Return (x, y) of the center of cell containing provided text 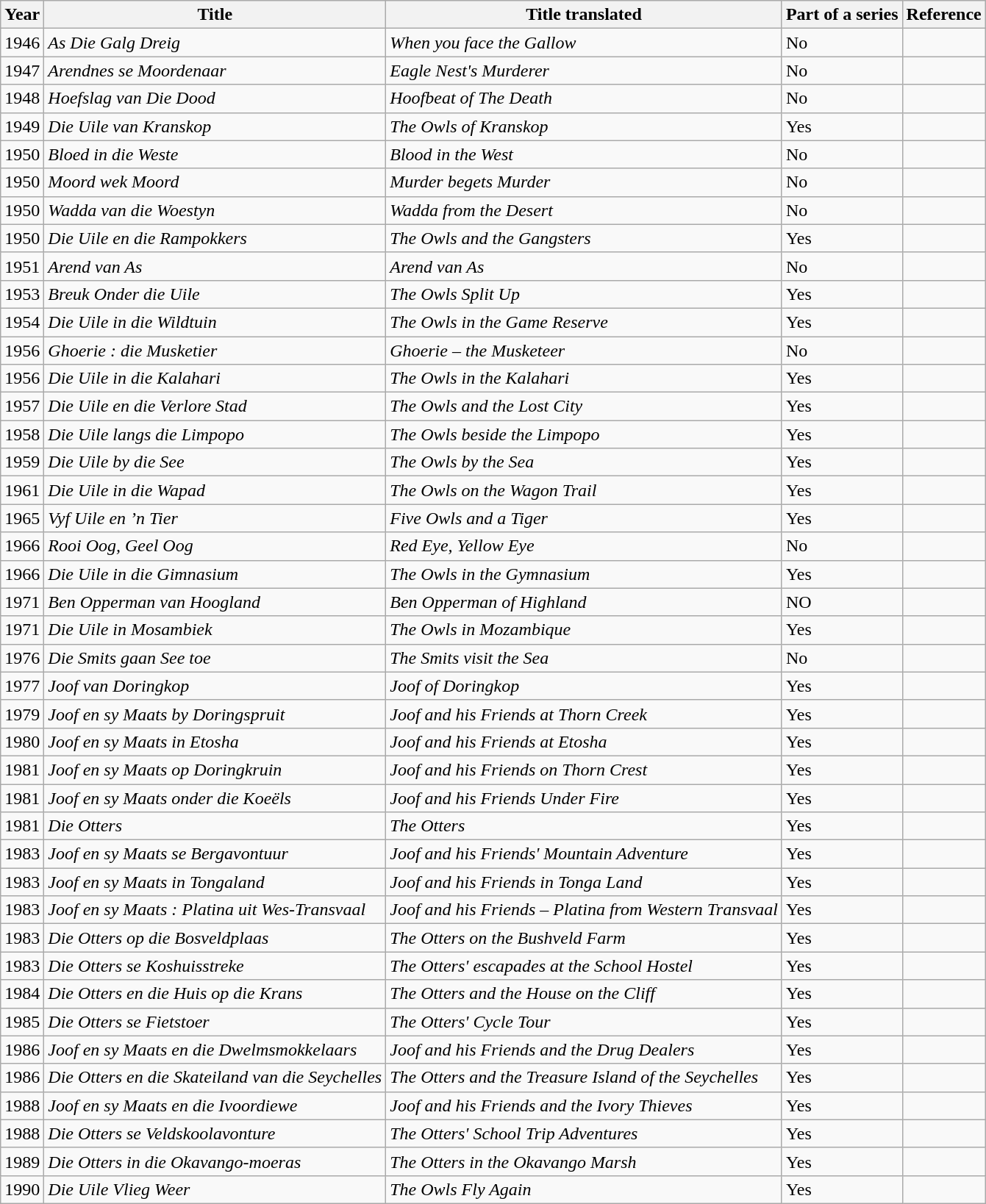
Joof and his Friends on Thorn Crest (584, 770)
Die Uile langs die Limpopo (215, 434)
Joof and his Friends' Mountain Adventure (584, 854)
Die Uile en die Verlore Stad (215, 406)
1976 (22, 658)
The Otters (584, 826)
Joof en sy Maats by Doringspruit (215, 714)
Reference (944, 15)
Arendnes se Moordenaar (215, 71)
Joof and his Friends Under Fire (584, 798)
NO (842, 602)
Vyf Uile en ’n Tier (215, 518)
Wadda van die Woestyn (215, 210)
1984 (22, 994)
Year (22, 15)
The Owls in Mozambique (584, 630)
1959 (22, 462)
Breuk Onder die Uile (215, 294)
The Owls and the Lost City (584, 406)
Joof en sy Maats en die Dwelmsmokkelaars (215, 1050)
Hoefslag van Die Dood (215, 98)
1979 (22, 714)
1961 (22, 490)
Die Uile in Mosambiek (215, 630)
The Owls on the Wagon Trail (584, 490)
Hoofbeat of The Death (584, 98)
The Otters' Cycle Tour (584, 1022)
1946 (22, 43)
Red Eye, Yellow Eye (584, 546)
Ghoerie : die Musketier (215, 351)
The Otters in the Okavango Marsh (584, 1161)
The Owls by the Sea (584, 462)
The Owls in the Kalahari (584, 379)
The Owls and the Gangsters (584, 238)
The Smits visit the Sea (584, 658)
Moord wek Moord (215, 182)
Murder begets Murder (584, 182)
Joof en sy Maats in Tongaland (215, 882)
Joof en sy Maats in Etosha (215, 742)
The Owls in the Game Reserve (584, 322)
Die Uile by die See (215, 462)
The Otters' escapades at the School Hostel (584, 966)
Die Uile in die Kalahari (215, 379)
1990 (22, 1189)
Blood in the West (584, 154)
Die Otters se Koshuisstreke (215, 966)
The Owls Fly Again (584, 1189)
Joof and his Friends at Thorn Creek (584, 714)
1948 (22, 98)
Die Uile Vlieg Weer (215, 1189)
Joof en sy Maats en die Ivoordiewe (215, 1106)
1954 (22, 322)
Joof and his Friends at Etosha (584, 742)
1977 (22, 686)
Die Otters (215, 826)
As Die Galg Dreig (215, 43)
1989 (22, 1161)
Die Uile in die Wildtuin (215, 322)
Die Otters se Fietstoer (215, 1022)
Title (215, 15)
Die Otters in die Okavango-moeras (215, 1161)
1958 (22, 434)
Joof and his Friends – Platina from Western Transvaal (584, 910)
Part of a series (842, 15)
Wadda from the Desert (584, 210)
1957 (22, 406)
Rooi Oog, Geel Oog (215, 546)
Joof and his Friends and the Drug Dealers (584, 1050)
The Owls Split Up (584, 294)
1953 (22, 294)
Die Uile in die Gimnasium (215, 574)
Joof of Doringkop (584, 686)
Joof van Doringkop (215, 686)
Die Uile van Kranskop (215, 126)
Title translated (584, 15)
The Owls of Kranskop (584, 126)
Joof and his Friends and the Ivory Thieves (584, 1106)
Die Otters se Veldskoolavonture (215, 1133)
Die Otters en die Skateiland van die Seychelles (215, 1078)
1980 (22, 742)
Bloed in die Weste (215, 154)
Ghoerie – the Musketeer (584, 351)
Joof and his Friends in Tonga Land (584, 882)
Ben Opperman van Hoogland (215, 602)
1965 (22, 518)
Joof en sy Maats op Doringkruin (215, 770)
Five Owls and a Tiger (584, 518)
Ben Opperman of Highland (584, 602)
Joof en sy Maats se Bergavontuur (215, 854)
The Owls beside the Limpopo (584, 434)
The Otters and the House on the Cliff (584, 994)
1951 (22, 266)
Die Otters en die Huis op die Krans (215, 994)
1985 (22, 1022)
1949 (22, 126)
Die Uile in die Wapad (215, 490)
1947 (22, 71)
The Otters' School Trip Adventures (584, 1133)
The Owls in the Gymnasium (584, 574)
Joof en sy Maats : Platina uit Wes-Transvaal (215, 910)
The Otters and the Treasure Island of the Seychelles (584, 1078)
Die Smits gaan See toe (215, 658)
Eagle Nest's Murderer (584, 71)
When you face the Gallow (584, 43)
Die Otters op die Bosveldplaas (215, 938)
Joof en sy Maats onder die Koeëls (215, 798)
The Otters on the Bushveld Farm (584, 938)
Die Uile en die Rampokkers (215, 238)
